Locate the cell with the specified text and output its (x, y) center coordinate. 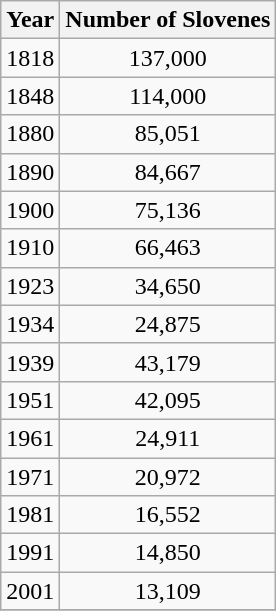
1961 (30, 438)
1848 (30, 96)
1934 (30, 324)
20,972 (168, 477)
1939 (30, 362)
1880 (30, 134)
14,850 (168, 553)
34,650 (168, 286)
1951 (30, 400)
1991 (30, 553)
Year (30, 20)
1818 (30, 58)
2001 (30, 591)
84,667 (168, 172)
1923 (30, 286)
1981 (30, 515)
24,911 (168, 438)
1971 (30, 477)
43,179 (168, 362)
114,000 (168, 96)
24,875 (168, 324)
75,136 (168, 210)
42,095 (168, 400)
137,000 (168, 58)
1890 (30, 172)
66,463 (168, 248)
85,051 (168, 134)
1900 (30, 210)
16,552 (168, 515)
13,109 (168, 591)
Number of Slovenes (168, 20)
1910 (30, 248)
